Identify which cell holds the provided text, then report its (x, y) central coordinate. 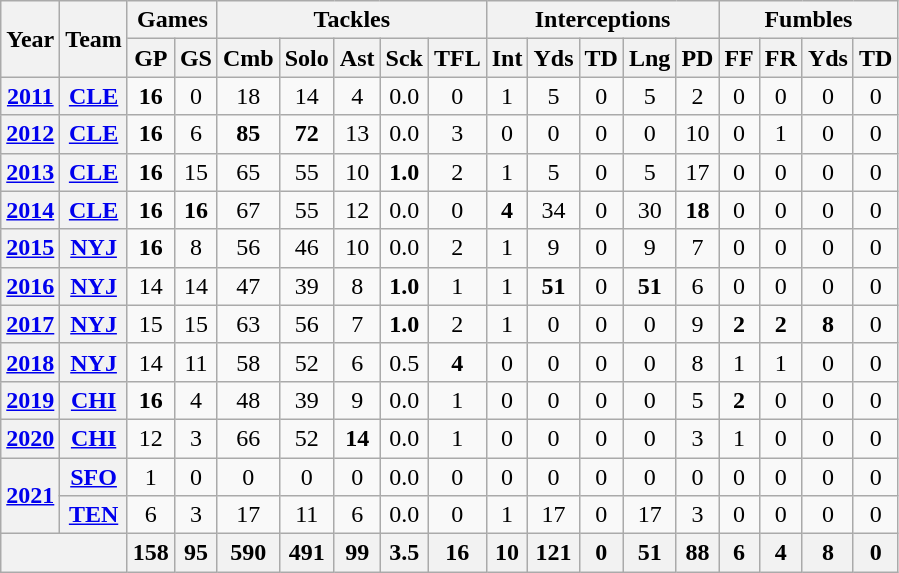
13 (357, 134)
2012 (30, 134)
48 (248, 400)
FR (780, 58)
Solo (306, 58)
30 (649, 210)
Tackles (352, 20)
0.5 (404, 362)
85 (248, 134)
2016 (30, 286)
TFL (457, 58)
Int (507, 58)
63 (248, 324)
2017 (30, 324)
Cmb (248, 58)
99 (357, 553)
Games (172, 20)
TEN (94, 515)
Lng (649, 58)
158 (150, 553)
2013 (30, 172)
88 (698, 553)
66 (248, 438)
121 (554, 553)
Ast (357, 58)
Interceptions (602, 20)
47 (248, 286)
46 (306, 248)
Team (94, 39)
Year (30, 39)
58 (248, 362)
590 (248, 553)
Fumbles (808, 20)
2020 (30, 438)
GS (196, 58)
2019 (30, 400)
2014 (30, 210)
34 (554, 210)
Sck (404, 58)
67 (248, 210)
2021 (30, 496)
491 (306, 553)
72 (306, 134)
2015 (30, 248)
GP (150, 58)
FF (739, 58)
PD (698, 58)
SFO (94, 477)
2018 (30, 362)
3.5 (404, 553)
95 (196, 553)
2011 (30, 96)
65 (248, 172)
